From the cell containing the given text, extract its center point as [x, y] coordinate. 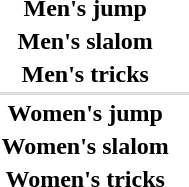
Men's slalom [85, 41]
Women's jump [85, 113]
Women's slalom [85, 146]
Men's tricks [85, 74]
